Return the (X, Y) coordinate for the center point of the cell that contains the specified text.  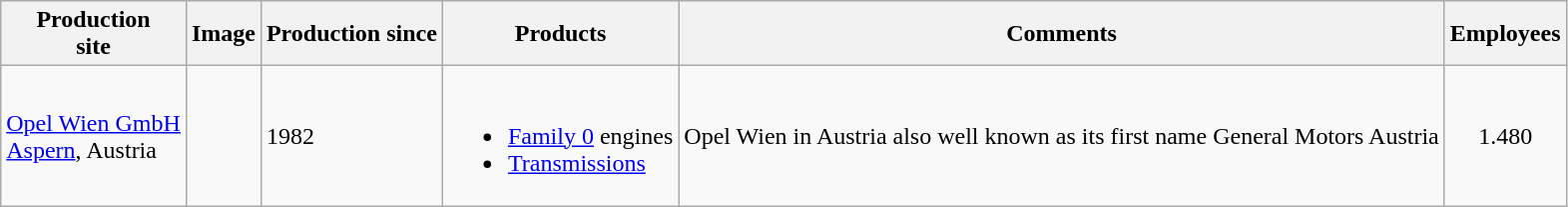
Opel Wien GmbHAspern, Austria (94, 136)
Productionsite (94, 34)
Products (560, 34)
Production since (351, 34)
Opel Wien in Austria also well known as its first name General Motors Austria (1062, 136)
1982 (351, 136)
Image (224, 34)
Employees (1505, 34)
Comments (1062, 34)
Family 0 enginesTransmissions (560, 136)
1.480 (1505, 136)
